Detect which cell encompasses the target text, then output its (x, y) center coordinate. 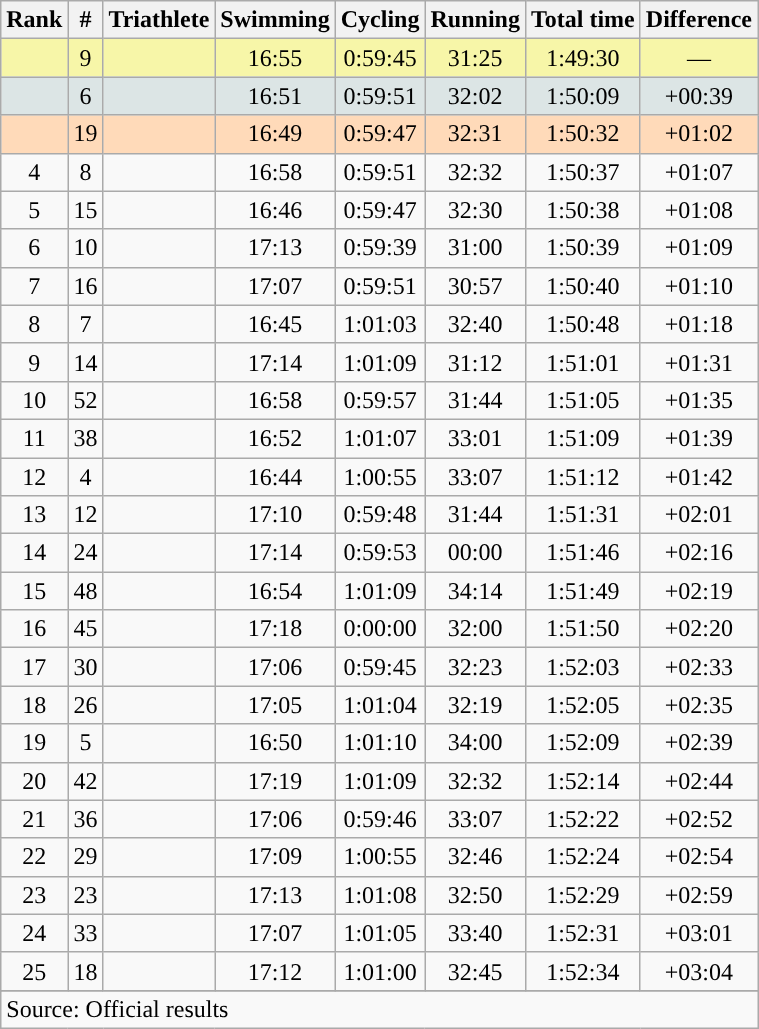
1:52:24 (582, 857)
+02:44 (698, 781)
32:40 (475, 324)
33 (86, 933)
1:01:10 (380, 743)
17 (34, 667)
17:19 (275, 781)
Running (475, 20)
+02:01 (698, 515)
+02:19 (698, 591)
13 (34, 515)
29 (86, 857)
Rank (34, 20)
1:51:49 (582, 591)
52 (86, 400)
1:50:32 (582, 134)
+01:18 (698, 324)
— (698, 58)
1:50:39 (582, 248)
17:18 (275, 629)
32:46 (475, 857)
32:31 (475, 134)
1:52:31 (582, 933)
Cycling (380, 20)
1:01:07 (380, 438)
34:14 (475, 591)
32:30 (475, 210)
+01:02 (698, 134)
1:51:12 (582, 477)
32:50 (475, 895)
21 (34, 819)
16:46 (275, 210)
16:52 (275, 438)
1:51:01 (582, 362)
45 (86, 629)
+02:59 (698, 895)
36 (86, 819)
1:50:09 (582, 96)
31:12 (475, 362)
1:52:03 (582, 667)
1:49:30 (582, 58)
+01:08 (698, 210)
1:51:46 (582, 553)
1:50:40 (582, 286)
30 (86, 667)
00:00 (475, 553)
Swimming (275, 20)
16:55 (275, 58)
38 (86, 438)
Difference (698, 20)
+01:31 (698, 362)
16:50 (275, 743)
0:00:00 (380, 629)
+02:33 (698, 667)
34:00 (475, 743)
32:00 (475, 629)
42 (86, 781)
17:09 (275, 857)
32:02 (475, 96)
+01:10 (698, 286)
+01:42 (698, 477)
+02:52 (698, 819)
17:10 (275, 515)
0:59:39 (380, 248)
+01:07 (698, 172)
22 (34, 857)
1:52:14 (582, 781)
0:59:46 (380, 819)
1:51:31 (582, 515)
# (86, 20)
1:50:38 (582, 210)
1:01:04 (380, 705)
16:44 (275, 477)
16:51 (275, 96)
26 (86, 705)
1:01:03 (380, 324)
1:51:50 (582, 629)
1:01:08 (380, 895)
1:01:05 (380, 933)
+02:20 (698, 629)
25 (34, 971)
32:19 (475, 705)
+00:39 (698, 96)
+02:39 (698, 743)
16:54 (275, 591)
32:23 (475, 667)
1:52:34 (582, 971)
31:25 (475, 58)
+02:16 (698, 553)
1:52:29 (582, 895)
Total time (582, 20)
0:59:48 (380, 515)
+01:39 (698, 438)
1:51:05 (582, 400)
20 (34, 781)
+03:04 (698, 971)
1:51:09 (582, 438)
1:01:00 (380, 971)
33:01 (475, 438)
0:59:53 (380, 553)
48 (86, 591)
1:50:37 (582, 172)
1:52:09 (582, 743)
16:45 (275, 324)
1:50:48 (582, 324)
17:12 (275, 971)
16:49 (275, 134)
0:59:57 (380, 400)
32:45 (475, 971)
+01:09 (698, 248)
+02:35 (698, 705)
Source: Official results (380, 1009)
+03:01 (698, 933)
+02:54 (698, 857)
+01:35 (698, 400)
Triathlete (159, 20)
33:40 (475, 933)
30:57 (475, 286)
11 (34, 438)
1:52:22 (582, 819)
1:52:05 (582, 705)
17:05 (275, 705)
31:00 (475, 248)
